Capture the cell that displays the provided text and extract its [x, y] central coordinate. 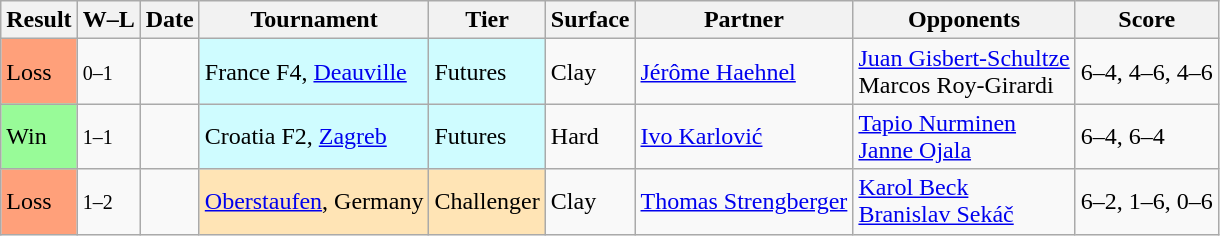
Challenger [487, 202]
Tournament [314, 20]
0–1 [108, 72]
France F4, Deauville [314, 72]
1–2 [108, 202]
Croatia F2, Zagreb [314, 136]
W–L [108, 20]
Partner [744, 20]
Oberstaufen, Germany [314, 202]
6–4, 6–4 [1146, 136]
Tier [487, 20]
Date [170, 20]
6–4, 4–6, 4–6 [1146, 72]
Win [39, 136]
Score [1146, 20]
Result [39, 20]
Opponents [964, 20]
Juan Gisbert-Schultze Marcos Roy-Girardi [964, 72]
Ivo Karlović [744, 136]
Karol Beck Branislav Sekáč [964, 202]
Tapio Nurminen Janne Ojala [964, 136]
Jérôme Haehnel [744, 72]
Hard [590, 136]
1–1 [108, 136]
Surface [590, 20]
Thomas Strengberger [744, 202]
6–2, 1–6, 0–6 [1146, 202]
